Pinpoint the cell where the given text exists, returning its (x, y) midpoint coordinate. 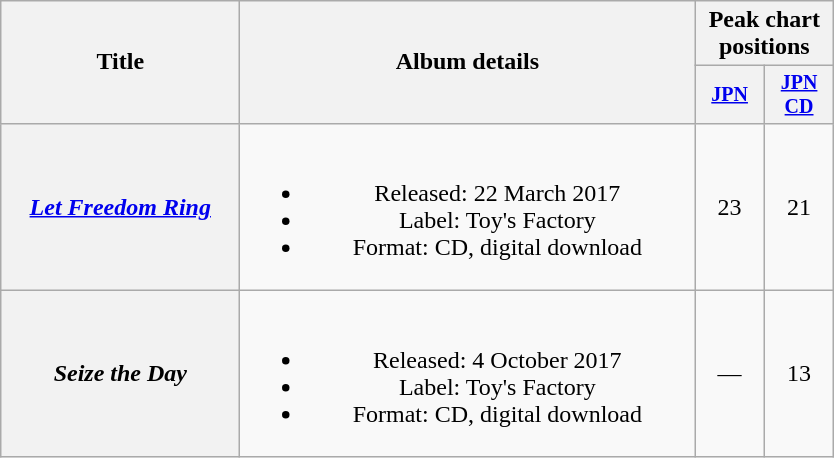
— (730, 374)
JPNCD (798, 94)
Released: 22 March 2017Label: Toy's FactoryFormat: CD, digital download (468, 206)
Album details (468, 62)
13 (798, 374)
Peak chart positions (764, 34)
JPN (730, 94)
Seize the Day (120, 374)
23 (730, 206)
21 (798, 206)
Let Freedom Ring (120, 206)
Title (120, 62)
Released: 4 October 2017Label: Toy's FactoryFormat: CD, digital download (468, 374)
